Extract the (x, y) coordinate from the center of the cell holding the provided text.  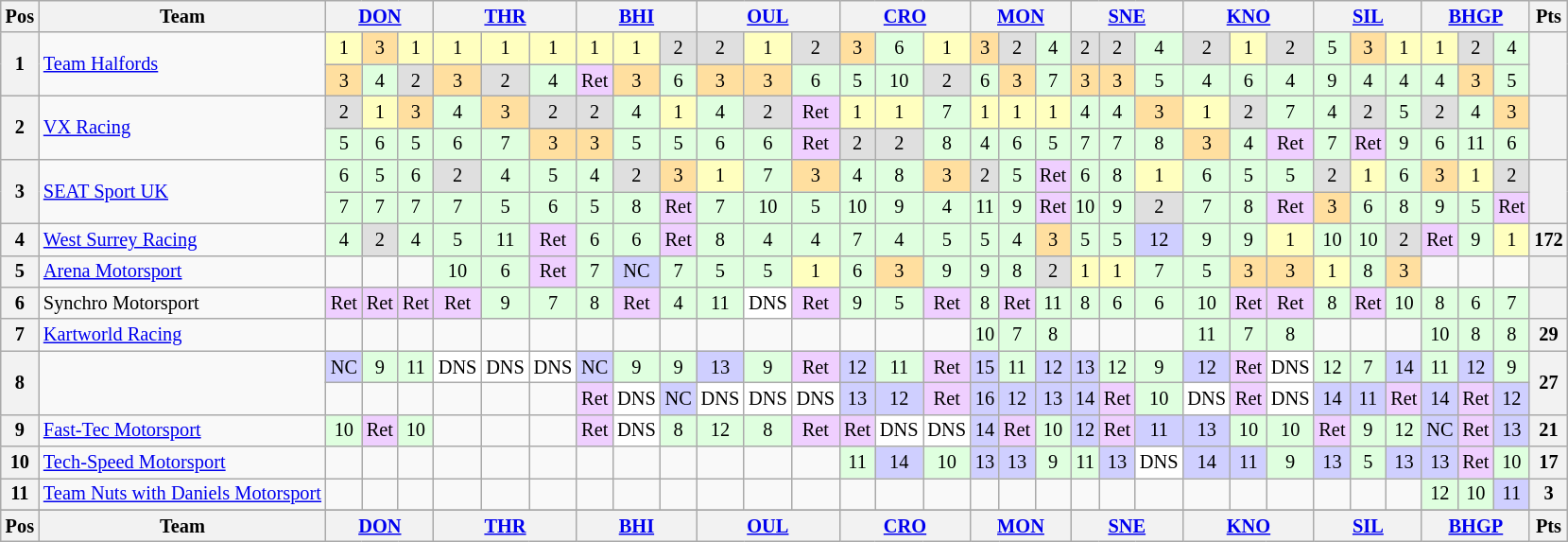
Tech-Speed Motorsport (182, 463)
Team Halfords (182, 64)
17 (1548, 463)
SEAT Sport UK (182, 191)
15 (985, 367)
27 (1548, 382)
29 (1548, 335)
West Surrey Racing (182, 239)
21 (1548, 430)
172 (1548, 239)
Kartworld Racing (182, 335)
VX Racing (182, 127)
Fast-Tec Motorsport (182, 430)
16 (985, 398)
Arena Motorsport (182, 271)
Team Nuts with Daniels Motorsport (182, 494)
Synchro Motorsport (182, 303)
